Find where the given text appears and provide that cell's center as (X, Y) coordinate. 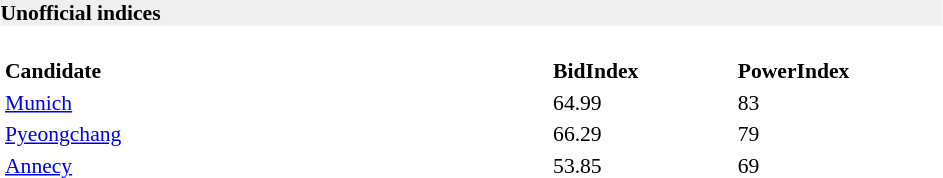
Unofficial indices (471, 13)
Munich (276, 102)
Pyeongchang (276, 134)
83 (838, 102)
Candidate (276, 71)
64.99 (643, 102)
66.29 (643, 134)
BidIndex (643, 71)
PowerIndex (838, 71)
79 (838, 134)
